Return the [x, y] coordinate for the center point of the cell that contains the specified text.  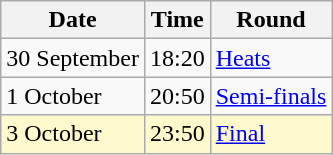
Final [271, 134]
20:50 [177, 96]
18:20 [177, 58]
23:50 [177, 134]
Semi-finals [271, 96]
1 October [73, 96]
30 September [73, 58]
Heats [271, 58]
Time [177, 20]
Round [271, 20]
3 October [73, 134]
Date [73, 20]
